Identify which cell holds the provided text, then report its (X, Y) central coordinate. 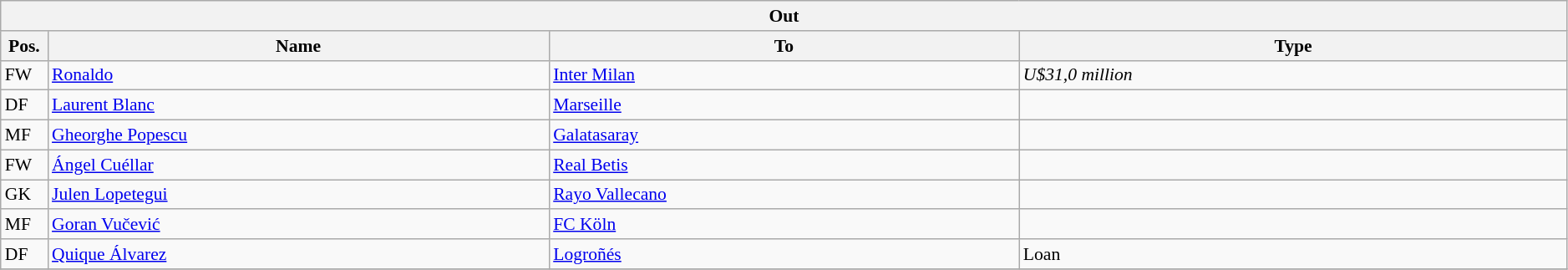
Rayo Vallecano (784, 195)
Quique Álvarez (298, 254)
FC Köln (784, 225)
Type (1293, 46)
Name (298, 46)
GK (24, 195)
Real Betis (784, 165)
Ángel Cuéllar (298, 165)
Ronaldo (298, 75)
Logroñés (784, 254)
To (784, 46)
Goran Vučević (298, 225)
Out (784, 16)
Laurent Blanc (298, 105)
U$31,0 million (1293, 75)
Pos. (24, 46)
Loan (1293, 254)
Galatasaray (784, 135)
Inter Milan (784, 75)
Gheorghe Popescu (298, 135)
Marseille (784, 105)
Julen Lopetegui (298, 195)
